Identify which cell holds the provided text, then report its [x, y] central coordinate. 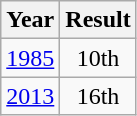
Result [98, 20]
16th [98, 96]
2013 [30, 96]
Year [30, 20]
1985 [30, 58]
10th [98, 58]
